Extract the [X, Y] coordinate from the center of the cell holding the provided text.  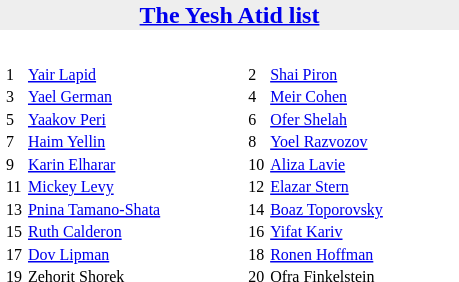
5 [14, 120]
4 [256, 97]
Karin Elharar [134, 164]
13 [14, 210]
Pnina Tamano-Shata [134, 210]
9 [14, 164]
7 [14, 142]
18 [256, 254]
Dov Lipman [134, 254]
Yael German [134, 97]
8 [256, 142]
15 [14, 232]
Haim Yellin [134, 142]
1 [14, 74]
Elazar Stern [362, 187]
Meir Cohen [362, 97]
Yair Lapid [134, 74]
10 [256, 164]
12 [256, 187]
Shai Piron [362, 74]
Ruth Calderon [134, 232]
Ronen Hoffman [362, 254]
Boaz Toporovsky [362, 210]
Aliza Lavie [362, 164]
Yoel Razvozov [362, 142]
17 [14, 254]
11 [14, 187]
14 [256, 210]
Yaakov Peri [134, 120]
6 [256, 120]
Mickey Levy [134, 187]
The Yesh Atid list [230, 15]
Ofer Shelah [362, 120]
3 [14, 97]
2 [256, 74]
Yifat Kariv [362, 232]
16 [256, 232]
